Detect which cell encompasses the target text, then output its (x, y) center coordinate. 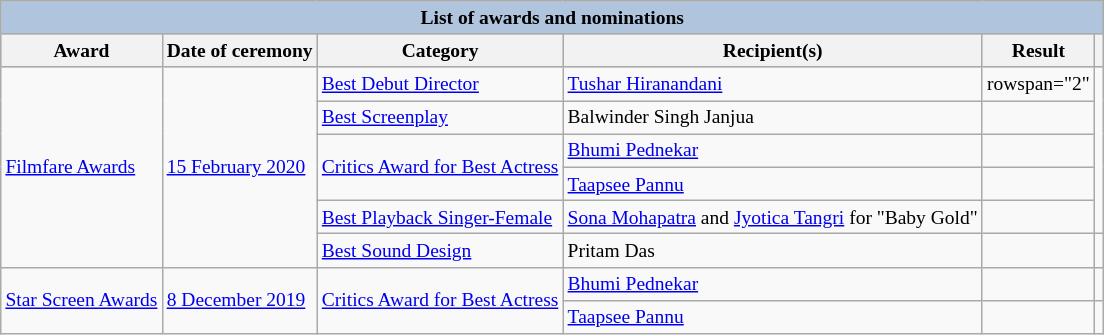
List of awards and nominations (552, 18)
Best Screenplay (440, 118)
Best Sound Design (440, 250)
Pritam Das (772, 250)
Filmfare Awards (82, 167)
Best Debut Director (440, 84)
Star Screen Awards (82, 300)
Best Playback Singer-Female (440, 216)
Sona Mohapatra and Jyotica Tangri for "Baby Gold" (772, 216)
Tushar Hiranandani (772, 84)
Balwinder Singh Janjua (772, 118)
8 December 2019 (240, 300)
15 February 2020 (240, 167)
Award (82, 50)
rowspan="2" (1038, 84)
Result (1038, 50)
Date of ceremony (240, 50)
Recipient(s) (772, 50)
Category (440, 50)
